Capture the cell that displays the provided text and extract its [X, Y] central coordinate. 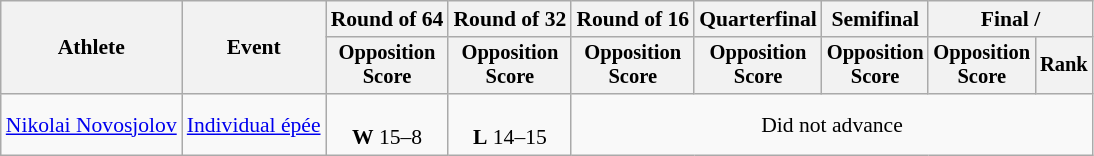
Did not advance [832, 124]
Rank [1064, 66]
Final / [1010, 19]
Event [254, 48]
Round of 32 [510, 19]
Round of 16 [632, 19]
Quarterfinal [758, 19]
L 14–15 [510, 124]
Individual épée [254, 124]
W 15–8 [388, 124]
Round of 64 [388, 19]
Athlete [92, 48]
Nikolai Novosjolov [92, 124]
Semifinal [876, 19]
